Return the [x, y] coordinate for the center point of the cell that contains the specified text.  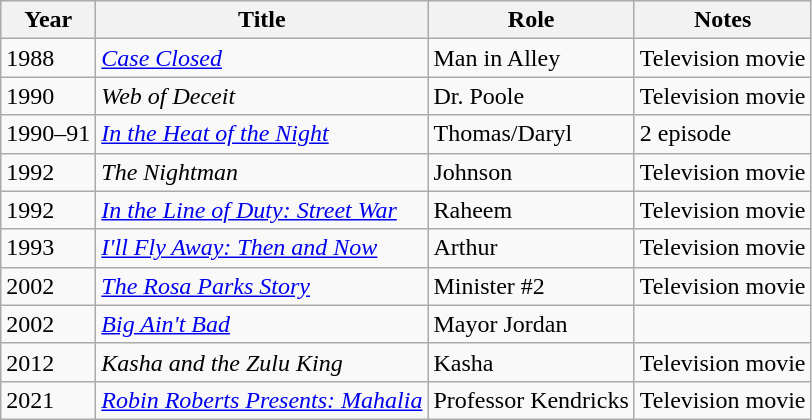
Year [48, 20]
Kasha [531, 362]
1990 [48, 96]
In the Line of Duty: Street War [262, 210]
Arthur [531, 248]
Thomas/Daryl [531, 134]
2012 [48, 362]
Role [531, 20]
Professor Kendricks [531, 400]
Case Closed [262, 58]
2021 [48, 400]
Big Ain't Bad [262, 324]
Minister #2 [531, 286]
Notes [722, 20]
The Rosa Parks Story [262, 286]
Robin Roberts Presents: Mahalia [262, 400]
1990–91 [48, 134]
Kasha and the Zulu King [262, 362]
Man in Alley [531, 58]
Dr. Poole [531, 96]
1993 [48, 248]
Web of Deceit [262, 96]
2 episode [722, 134]
Raheem [531, 210]
The Nightman [262, 172]
1988 [48, 58]
Johnson [531, 172]
In the Heat of the Night [262, 134]
Title [262, 20]
I'll Fly Away: Then and Now [262, 248]
Mayor Jordan [531, 324]
